Determine the (X, Y) coordinate at the center of the cell enclosing the given text.  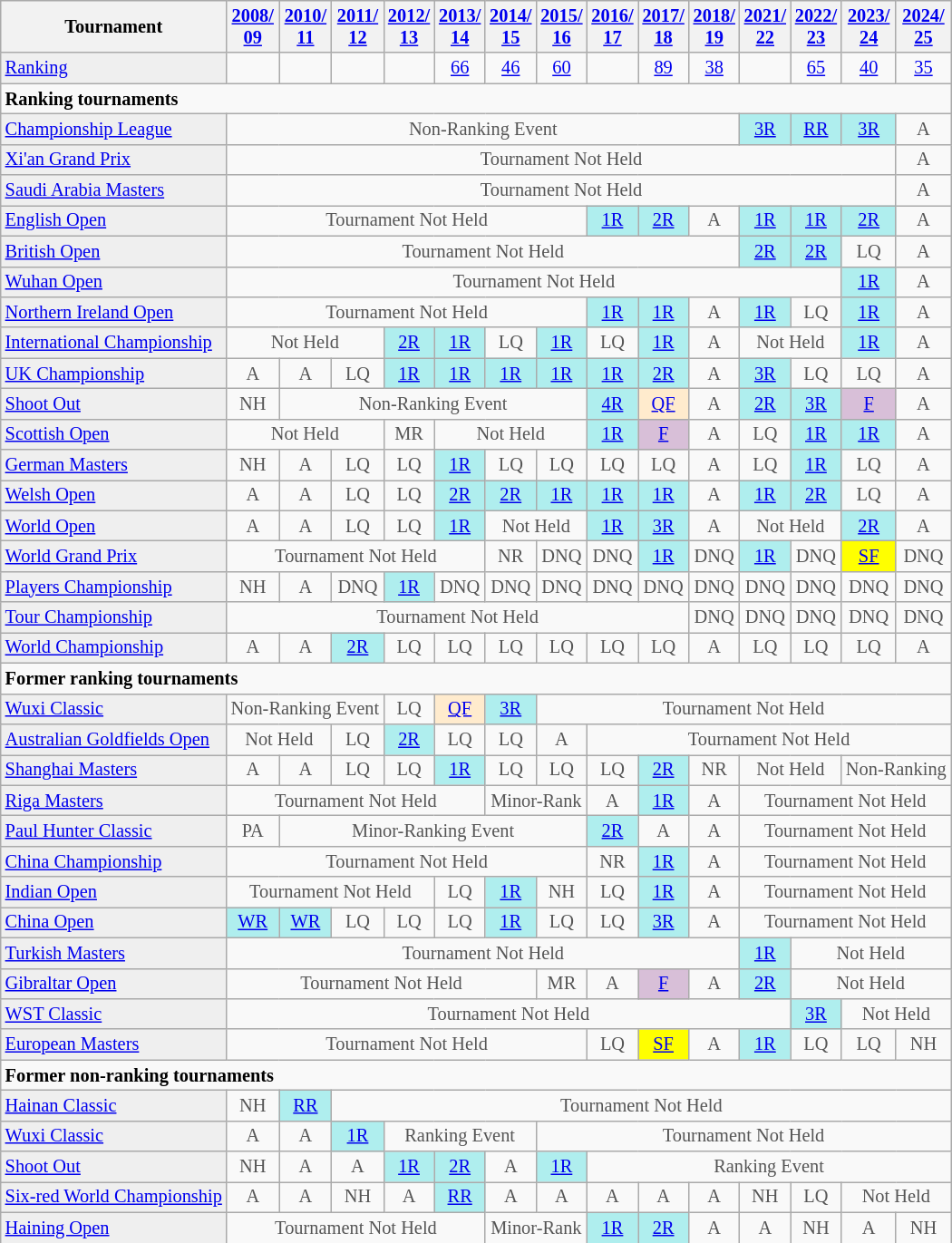
Former ranking tournaments (476, 678)
PA (253, 830)
2017/18 (664, 26)
Tour Championship (114, 617)
UK Championship (114, 374)
Tournament (114, 26)
Scottish Open (114, 434)
2018/19 (714, 26)
Paul Hunter Classic (114, 830)
2013/14 (460, 26)
35 (923, 68)
4R (612, 403)
60 (561, 68)
2012/13 (409, 26)
2008/09 (253, 26)
English Open (114, 220)
Haining Open (114, 1228)
66 (460, 68)
2010/11 (306, 26)
2015/16 (561, 26)
World Championship (114, 647)
89 (664, 68)
46 (510, 68)
Xi'an Grand Prix (114, 160)
World Open (114, 526)
Championship League (114, 129)
Non-Ranking (896, 770)
Ranking tournaments (476, 99)
2024/25 (923, 26)
Saudi Arabia Masters (114, 190)
2016/17 (612, 26)
International Championship (114, 343)
2021/22 (765, 26)
Gibraltar Open (114, 984)
World Grand Prix (114, 556)
Wuhan Open (114, 282)
China Open (114, 922)
Ranking (114, 68)
China Championship (114, 861)
Riga Masters (114, 801)
Minor-Ranking Event (433, 830)
2014/15 (510, 26)
Six-red World Championship (114, 1197)
German Masters (114, 465)
Indian Open (114, 892)
2011/12 (357, 26)
European Masters (114, 1044)
Australian Goldfields Open (114, 739)
Turkish Masters (114, 953)
Former non-ranking tournaments (476, 1075)
WST Classic (114, 1014)
British Open (114, 251)
40 (869, 68)
Players Championship (114, 587)
Hainan Classic (114, 1105)
65 (816, 68)
Welsh Open (114, 495)
38 (714, 68)
2022/23 (816, 26)
Shanghai Masters (114, 770)
Northern Ireland Open (114, 312)
2023/24 (869, 26)
